Pinpoint the cell where the given text exists, returning its (X, Y) midpoint coordinate. 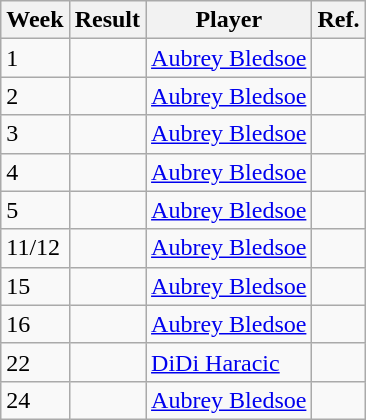
Week (35, 20)
Result (107, 20)
24 (35, 400)
2 (35, 96)
DiDi Haracic (229, 362)
1 (35, 58)
22 (35, 362)
5 (35, 210)
Ref. (338, 20)
16 (35, 324)
15 (35, 286)
3 (35, 134)
4 (35, 172)
Player (229, 20)
11/12 (35, 248)
